For the text-containing cell, return its midpoint in [X, Y] coordinate format. 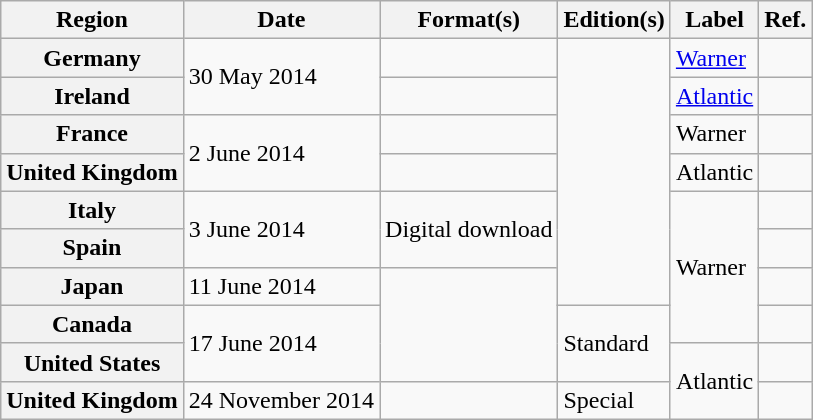
France [92, 134]
17 June 2014 [281, 343]
11 June 2014 [281, 286]
Region [92, 20]
Italy [92, 210]
Edition(s) [614, 20]
Label [714, 20]
Ref. [786, 20]
Special [614, 400]
24 November 2014 [281, 400]
Standard [614, 343]
3 June 2014 [281, 229]
Format(s) [469, 20]
United States [92, 362]
Date [281, 20]
Germany [92, 58]
Ireland [92, 96]
30 May 2014 [281, 77]
Spain [92, 248]
Canada [92, 324]
Japan [92, 286]
Digital download [469, 229]
2 June 2014 [281, 153]
